Determine the (x, y) coordinate at the center of the cell enclosing the given text.  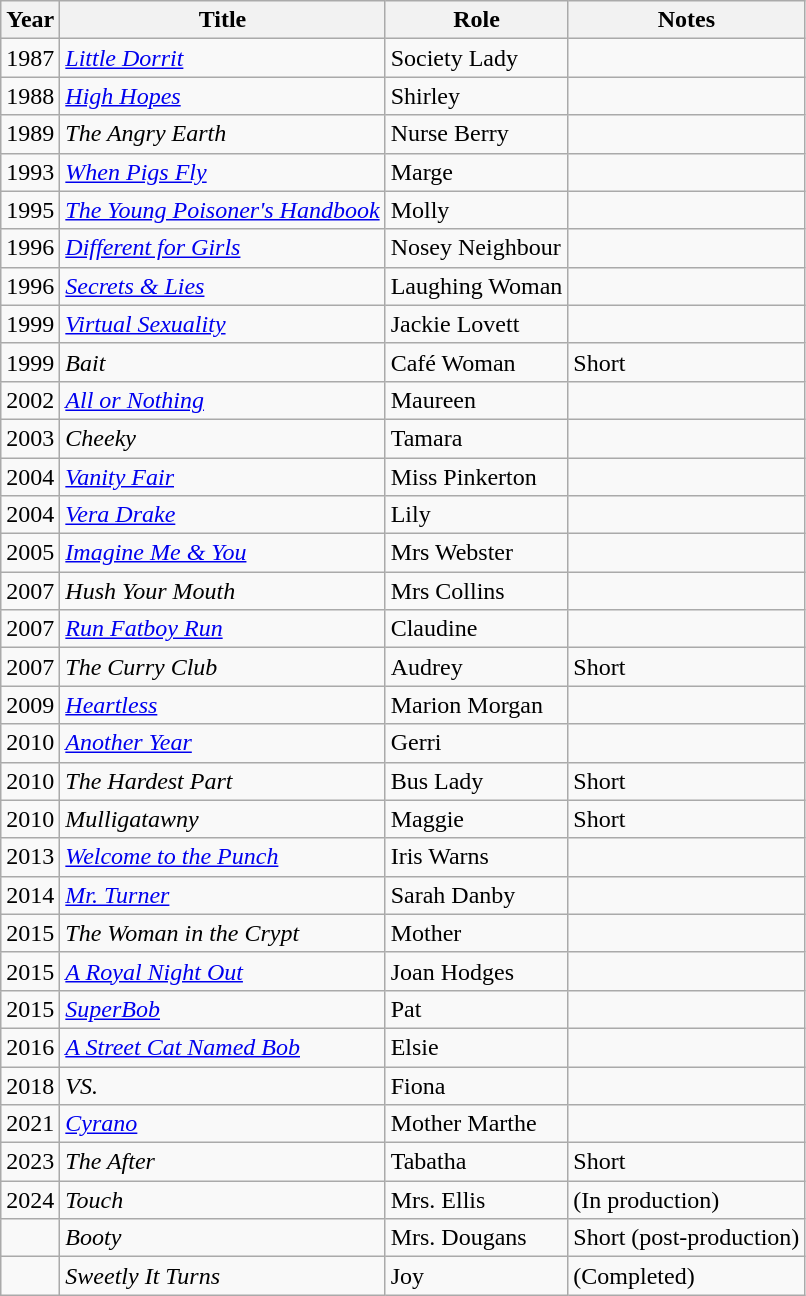
SuperBob (222, 1009)
Maureen (476, 400)
Run Fatboy Run (222, 629)
Joan Hodges (476, 971)
Joy (476, 1276)
Year (30, 20)
A Street Cat Named Bob (222, 1047)
Touch (222, 1200)
Mulligatawny (222, 819)
Cyrano (222, 1124)
The Young Poisoner's Handbook (222, 210)
Mother (476, 933)
2009 (30, 705)
Audrey (476, 667)
Mother Marthe (476, 1124)
The After (222, 1162)
Marge (476, 172)
2023 (30, 1162)
Society Lady (476, 58)
Role (476, 20)
Fiona (476, 1085)
Cheeky (222, 438)
Tamara (476, 438)
Secrets & Lies (222, 286)
Mr. Turner (222, 895)
A Royal Night Out (222, 971)
Elsie (476, 1047)
VS. (222, 1085)
Miss Pinkerton (476, 477)
1993 (30, 172)
Nosey Neighbour (476, 248)
Nurse Berry (476, 134)
The Hardest Part (222, 781)
The Curry Club (222, 667)
Mrs. Dougans (476, 1238)
High Hopes (222, 96)
2016 (30, 1047)
The Angry Earth (222, 134)
2018 (30, 1085)
Different for Girls (222, 248)
Shirley (476, 96)
Welcome to the Punch (222, 857)
Mrs. Ellis (476, 1200)
Booty (222, 1238)
1995 (30, 210)
Sweetly It Turns (222, 1276)
Another Year (222, 743)
Little Dorrit (222, 58)
When Pigs Fly (222, 172)
Mrs Webster (476, 553)
Pat (476, 1009)
2002 (30, 400)
Heartless (222, 705)
Claudine (476, 629)
(In production) (686, 1200)
Imagine Me & You (222, 553)
Jackie Lovett (476, 324)
2021 (30, 1124)
All or Nothing (222, 400)
Mrs Collins (476, 591)
2005 (30, 553)
Vera Drake (222, 515)
Café Woman (476, 362)
2003 (30, 438)
Molly (476, 210)
Bus Lady (476, 781)
Vanity Fair (222, 477)
2013 (30, 857)
1987 (30, 58)
Virtual Sexuality (222, 324)
Maggie (476, 819)
Laughing Woman (476, 286)
The Woman in the Crypt (222, 933)
(Completed) (686, 1276)
2024 (30, 1200)
1988 (30, 96)
2014 (30, 895)
Hush Your Mouth (222, 591)
Title (222, 20)
Lily (476, 515)
Short (post-production) (686, 1238)
Iris Warns (476, 857)
Gerri (476, 743)
Sarah Danby (476, 895)
Bait (222, 362)
Marion Morgan (476, 705)
1989 (30, 134)
Notes (686, 20)
Tabatha (476, 1162)
